Return the [x, y] coordinate for the center point of the cell that contains the specified text.  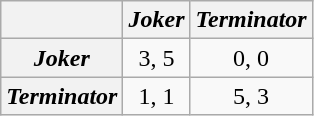
0, 0 [251, 58]
3, 5 [156, 58]
5, 3 [251, 96]
1, 1 [156, 96]
